Find where the given text appears and provide that cell's center as [x, y] coordinate. 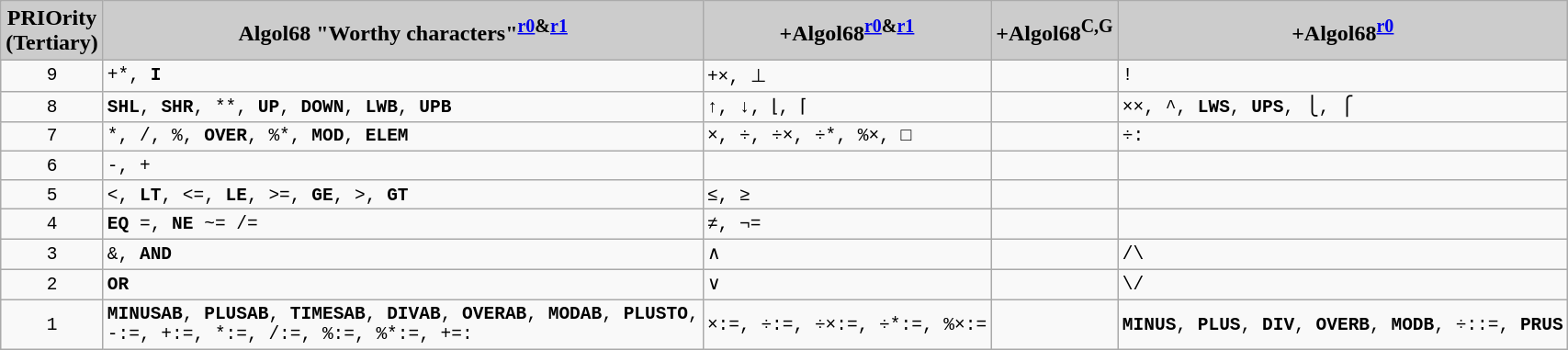
-, + [402, 165]
! [1343, 75]
/\ [1343, 254]
1 [51, 324]
EQ =, NE ~= /= [402, 224]
*, /, %, OVER, %*, MOD, ELEM [402, 136]
+Algol68C,G [1055, 31]
×, ÷, ÷×, ÷*, %×, □ [847, 136]
≠, ¬= [847, 224]
8 [51, 107]
3 [51, 254]
+*, I [402, 75]
Algol68 "Worthy characters"r0&r1 [402, 31]
MINUS, PLUS, DIV, OVERB, MODB, ÷::=, PRUS [1343, 324]
9 [51, 75]
+×, ⊥ [847, 75]
2 [51, 285]
×:=, ÷:=, ÷×:=, ÷*:=, %×:= [847, 324]
××, ^, LWS, UPS, ⎩, ⎧ [1343, 107]
\/ [1343, 285]
6 [51, 165]
5 [51, 195]
∨ [847, 285]
4 [51, 224]
<, LT, <=, LE, >=, GE, >, GT [402, 195]
÷: [1343, 136]
PRIOrity(Tertiary) [51, 31]
7 [51, 136]
&, AND [402, 254]
↑, ↓, ⌊, ⌈ [847, 107]
+Algol68r0&r1 [847, 31]
∧ [847, 254]
OR [402, 285]
SHL, SHR, **, UP, DOWN, LWB, UPB [402, 107]
≤, ≥ [847, 195]
MINUSAB, PLUSAB, TIMESAB, DIVAB, OVERAB, MODAB, PLUSTO,-:=, +:=, *:=, /:=, %:=, %*:=, +=: [402, 324]
+Algol68r0 [1343, 31]
